Locate the cell with the specified text and output its [x, y] center coordinate. 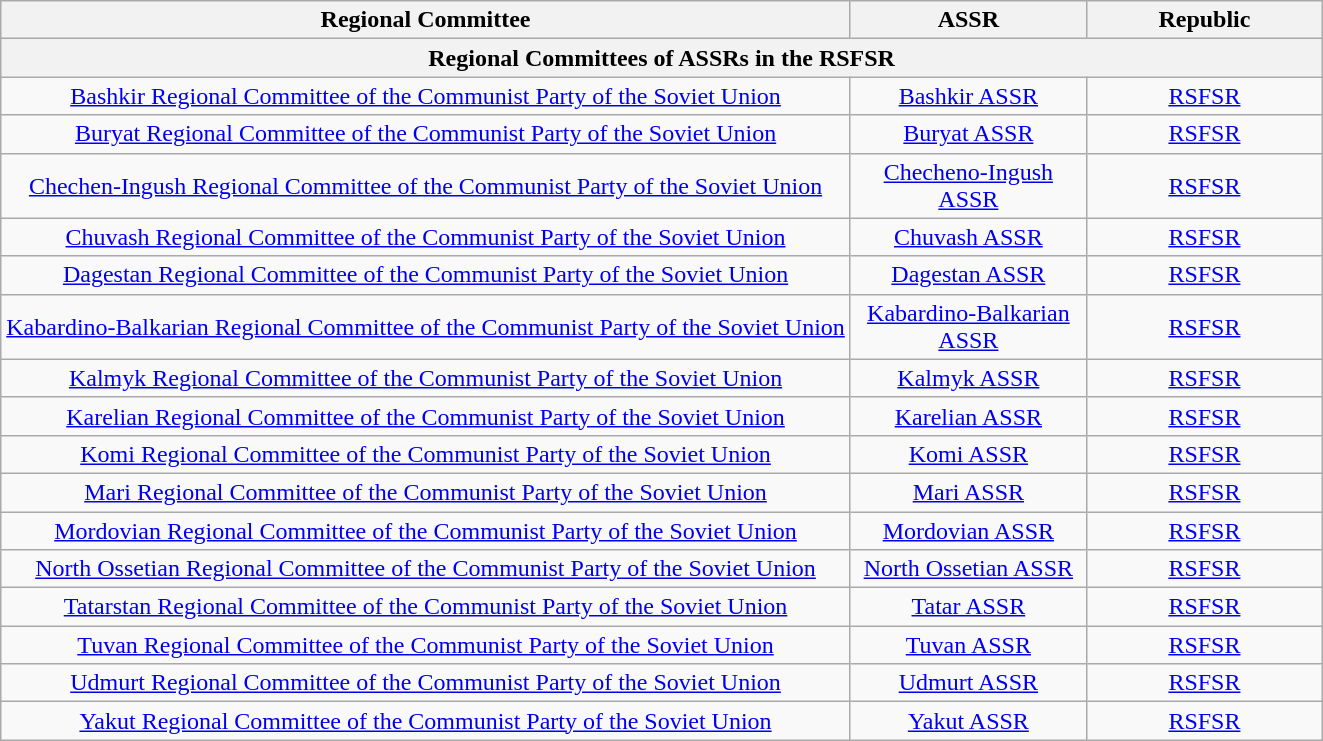
Komi Regional Committee of the Communist Party of the Soviet Union [426, 454]
Bashkir Regional Committee of the Communist Party of the Soviet Union [426, 96]
Kabardino-Balkarian Regional Committee of the Communist Party of the Soviet Union [426, 326]
Republic [1204, 20]
Checheno-Ingush ASSR [968, 186]
Tuvan Regional Committee of the Communist Party of the Soviet Union [426, 645]
Yakut Regional Committee of the Communist Party of the Soviet Union [426, 721]
Kalmyk ASSR [968, 378]
Tuvan ASSR [968, 645]
Karelian ASSR [968, 416]
Chuvash Regional Committee of the Communist Party of the Soviet Union [426, 237]
Regional Committees of ASSRs in the RSFSR [662, 58]
Chuvash ASSR [968, 237]
Mordovian ASSR [968, 531]
Yakut ASSR [968, 721]
Kabardino-Balkarian ASSR [968, 326]
Bashkir ASSR [968, 96]
Udmurt ASSR [968, 683]
Mari ASSR [968, 492]
Buryat ASSR [968, 134]
Tatarstan Regional Committee of the Communist Party of the Soviet Union [426, 607]
ASSR [968, 20]
Kalmyk Regional Committee of the Communist Party of the Soviet Union [426, 378]
Mordovian Regional Committee of the Communist Party of the Soviet Union [426, 531]
Komi ASSR [968, 454]
Chechen-Ingush Regional Committee of the Communist Party of the Soviet Union [426, 186]
Regional Committee [426, 20]
Dagestan ASSR [968, 275]
Karelian Regional Committee of the Communist Party of the Soviet Union [426, 416]
Udmurt Regional Committee of the Communist Party of the Soviet Union [426, 683]
Buryat Regional Committee of the Communist Party of the Soviet Union [426, 134]
North Ossetian Regional Committee of the Communist Party of the Soviet Union [426, 569]
Tatar ASSR [968, 607]
Mari Regional Committee of the Communist Party of the Soviet Union [426, 492]
Dagestan Regional Committee of the Communist Party of the Soviet Union [426, 275]
North Ossetian ASSR [968, 569]
